Provide the (x, y) coordinate of the cell's center where the given text is located.  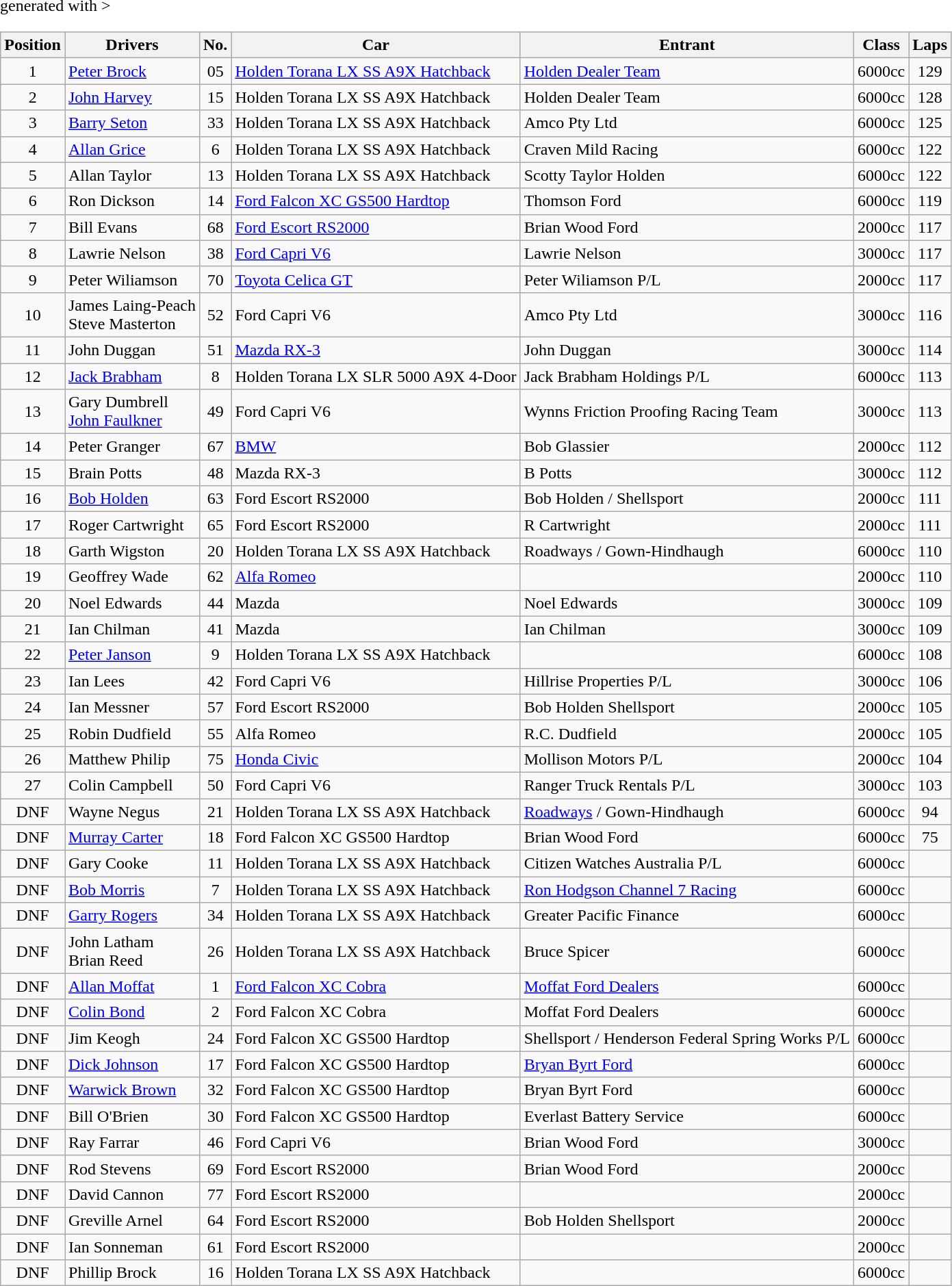
119 (930, 201)
77 (215, 1194)
Bill Evans (131, 227)
Allan Taylor (131, 175)
Bruce Spicer (687, 951)
Mollison Motors P/L (687, 759)
30 (215, 1116)
Wayne Negus (131, 811)
Colin Bond (131, 1012)
Peter Wiliamson (131, 279)
103 (930, 785)
Rod Stevens (131, 1168)
Barry Seton (131, 123)
Bob Holden (131, 499)
Toyota Celica GT (376, 279)
94 (930, 811)
67 (215, 447)
23 (33, 681)
James Laing-Peach Steve Masterton (131, 315)
116 (930, 315)
Colin Campbell (131, 785)
Ranger Truck Rentals P/L (687, 785)
108 (930, 655)
R Cartwright (687, 525)
70 (215, 279)
34 (215, 916)
55 (215, 733)
Ian Lees (131, 681)
Greater Pacific Finance (687, 916)
R.C. Dudfield (687, 733)
41 (215, 629)
125 (930, 123)
Bob Glassier (687, 447)
Shellsport / Henderson Federal Spring Works P/L (687, 1038)
44 (215, 603)
Garry Rogers (131, 916)
Dick Johnson (131, 1064)
Peter Wiliamson P/L (687, 279)
57 (215, 707)
38 (215, 253)
51 (215, 350)
John Harvey (131, 97)
Peter Janson (131, 655)
Murray Carter (131, 838)
128 (930, 97)
61 (215, 1246)
68 (215, 227)
129 (930, 71)
25 (33, 733)
49 (215, 412)
BMW (376, 447)
52 (215, 315)
114 (930, 350)
Holden Torana LX SLR 5000 A9X 4-Door (376, 376)
Craven Mild Racing (687, 149)
Bob Holden / Shellsport (687, 499)
Peter Brock (131, 71)
4 (33, 149)
05 (215, 71)
Geoffrey Wade (131, 577)
Hillrise Properties P/L (687, 681)
Garth Wigston (131, 551)
Gary Dumbrell John Faulkner (131, 412)
Warwick Brown (131, 1090)
Citizen Watches Australia P/L (687, 864)
Drivers (131, 45)
Robin Dudfield (131, 733)
3 (33, 123)
Ron Hodgson Channel 7 Racing (687, 890)
22 (33, 655)
Ron Dickson (131, 201)
B Potts (687, 473)
Position (33, 45)
Peter Granger (131, 447)
Roger Cartwright (131, 525)
46 (215, 1142)
Everlast Battery Service (687, 1116)
63 (215, 499)
65 (215, 525)
62 (215, 577)
5 (33, 175)
Greville Arnel (131, 1220)
10 (33, 315)
12 (33, 376)
Jim Keogh (131, 1038)
Jack Brabham (131, 376)
19 (33, 577)
Class (881, 45)
106 (930, 681)
69 (215, 1168)
David Cannon (131, 1194)
Ray Farrar (131, 1142)
Bill O'Brien (131, 1116)
Allan Moffat (131, 986)
48 (215, 473)
42 (215, 681)
Entrant (687, 45)
Bob Morris (131, 890)
64 (215, 1220)
Allan Grice (131, 149)
Gary Cooke (131, 864)
Scotty Taylor Holden (687, 175)
32 (215, 1090)
104 (930, 759)
Ian Sonneman (131, 1246)
Matthew Philip (131, 759)
27 (33, 785)
Brain Potts (131, 473)
Wynns Friction Proofing Racing Team (687, 412)
Thomson Ford (687, 201)
33 (215, 123)
Ian Messner (131, 707)
Laps (930, 45)
Car (376, 45)
Phillip Brock (131, 1273)
Jack Brabham Holdings P/L (687, 376)
50 (215, 785)
John Latham Brian Reed (131, 951)
No. (215, 45)
Honda Civic (376, 759)
